Pinpoint the cell where the given text exists, returning its (x, y) midpoint coordinate. 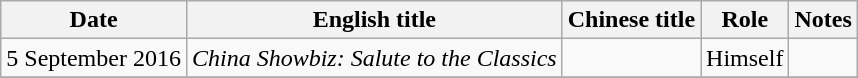
Notes (823, 20)
Himself (745, 58)
Chinese title (631, 20)
Date (94, 20)
China Showbiz: Salute to the Classics (374, 58)
English title (374, 20)
5 September 2016 (94, 58)
Role (745, 20)
